Extract the (x, y) coordinate from the center of the cell holding the provided text.  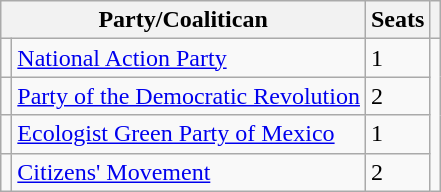
Seats (397, 20)
National Action Party (189, 58)
Ecologist Green Party of Mexico (189, 134)
Citizens' Movement (189, 172)
Party/Coalitican (184, 20)
Party of the Democratic Revolution (189, 96)
